Find where the given text appears and provide that cell's center as (x, y) coordinate. 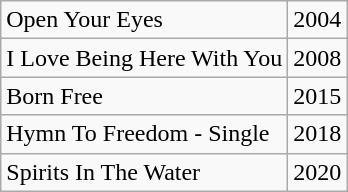
2004 (318, 20)
Born Free (144, 96)
Spirits In The Water (144, 172)
2020 (318, 172)
2015 (318, 96)
Hymn To Freedom - Single (144, 134)
2018 (318, 134)
2008 (318, 58)
Open Your Eyes (144, 20)
I Love Being Here With You (144, 58)
